Scan for the cell matching the given text and deliver its [X, Y] coordinate at center. 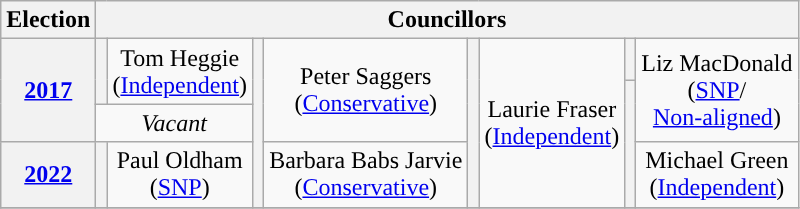
Barbara Babs Jarvie (Conservative) [366, 174]
Peter Saggers (Conservative) [366, 90]
Election [48, 20]
Paul Oldham (SNP) [180, 174]
Laurie Fraser (Independent) [552, 123]
2022 [48, 174]
2017 [48, 90]
Vacant [174, 123]
Liz MacDonald (SNP/Non-aligned) [717, 90]
Michael Green (Independent) [717, 174]
Tom Heggie (Independent) [180, 72]
Councillors [447, 20]
